Detect which cell encompasses the target text, then output its [x, y] center coordinate. 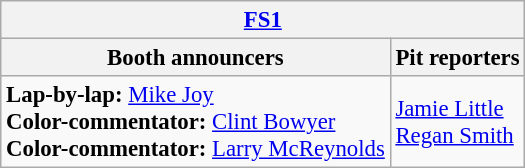
FS1 [263, 20]
Lap-by-lap: Mike JoyColor-commentator: Clint BowyerColor-commentator: Larry McReynolds [196, 122]
Jamie LittleRegan Smith [458, 122]
Booth announcers [196, 58]
Pit reporters [458, 58]
